Scan for the cell matching the given text and deliver its [X, Y] coordinate at center. 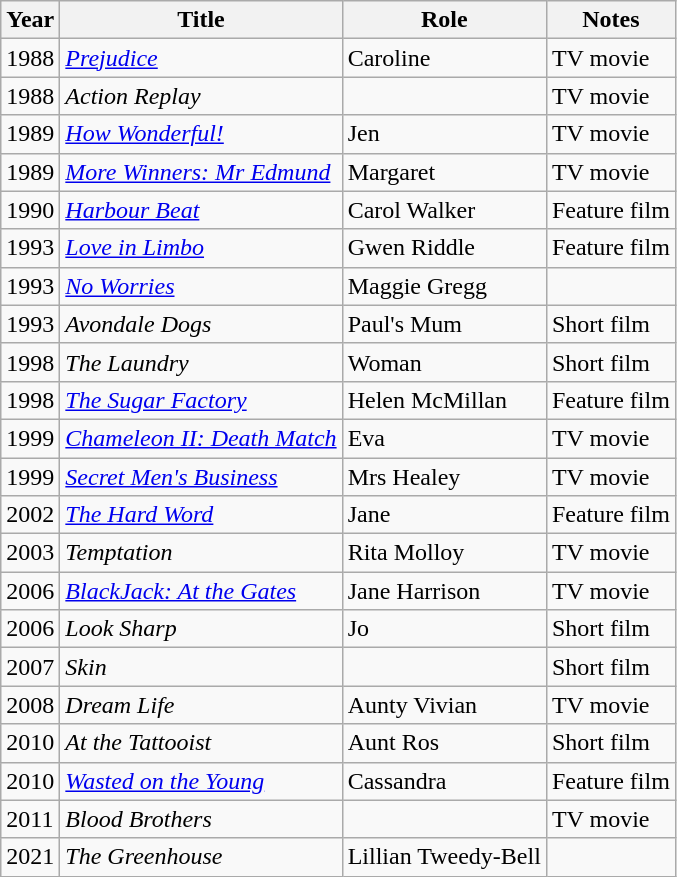
Dream Life [201, 705]
2003 [30, 553]
Skin [201, 667]
Jane Harrison [444, 591]
Lillian Tweedy-Bell [444, 857]
Helen McMillan [444, 400]
Temptation [201, 553]
How Wonderful! [201, 134]
Carol Walker [444, 210]
Secret Men's Business [201, 477]
Action Replay [201, 96]
The Hard Word [201, 515]
The Laundry [201, 362]
Jo [444, 629]
The Sugar Factory [201, 400]
Wasted on the Young [201, 781]
Look Sharp [201, 629]
Rita Molloy [444, 553]
Jane [444, 515]
Aunty Vivian [444, 705]
The Greenhouse [201, 857]
2007 [30, 667]
No Worries [201, 286]
Mrs Healey [444, 477]
Prejudice [201, 58]
Aunt Ros [444, 743]
Role [444, 20]
Eva [444, 438]
At the Tattooist [201, 743]
Gwen Riddle [444, 248]
Jen [444, 134]
Harbour Beat [201, 210]
Paul's Mum [444, 324]
Caroline [444, 58]
2002 [30, 515]
1990 [30, 210]
Woman [444, 362]
Maggie Gregg [444, 286]
Title [201, 20]
More Winners: Mr Edmund [201, 172]
Margaret [444, 172]
2011 [30, 819]
Avondale Dogs [201, 324]
Chameleon II: Death Match [201, 438]
Cassandra [444, 781]
2021 [30, 857]
2008 [30, 705]
Notes [610, 20]
Year [30, 20]
Blood Brothers [201, 819]
BlackJack: At the Gates [201, 591]
Love in Limbo [201, 248]
